Find where the given text appears and provide that cell's center as [X, Y] coordinate. 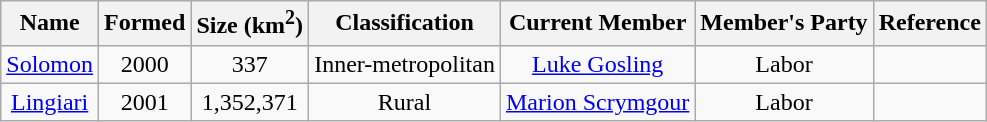
Marion Scrymgour [597, 102]
2000 [145, 64]
Solomon [50, 64]
Classification [405, 24]
2001 [145, 102]
Lingiari [50, 102]
Size (km2) [250, 24]
1,352,371 [250, 102]
Name [50, 24]
Current Member [597, 24]
Reference [930, 24]
Rural [405, 102]
Luke Gosling [597, 64]
Member's Party [784, 24]
Inner-metropolitan [405, 64]
Formed [145, 24]
337 [250, 64]
